Identify which cell holds the provided text, then report its (X, Y) central coordinate. 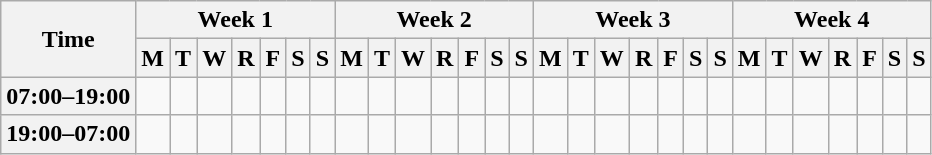
Week 3 (632, 20)
Week 1 (236, 20)
Time (68, 39)
19:00–07:00 (68, 134)
Week 4 (832, 20)
Week 2 (434, 20)
07:00–19:00 (68, 96)
